Determine the [x, y] coordinate at the center of the cell enclosing the given text.  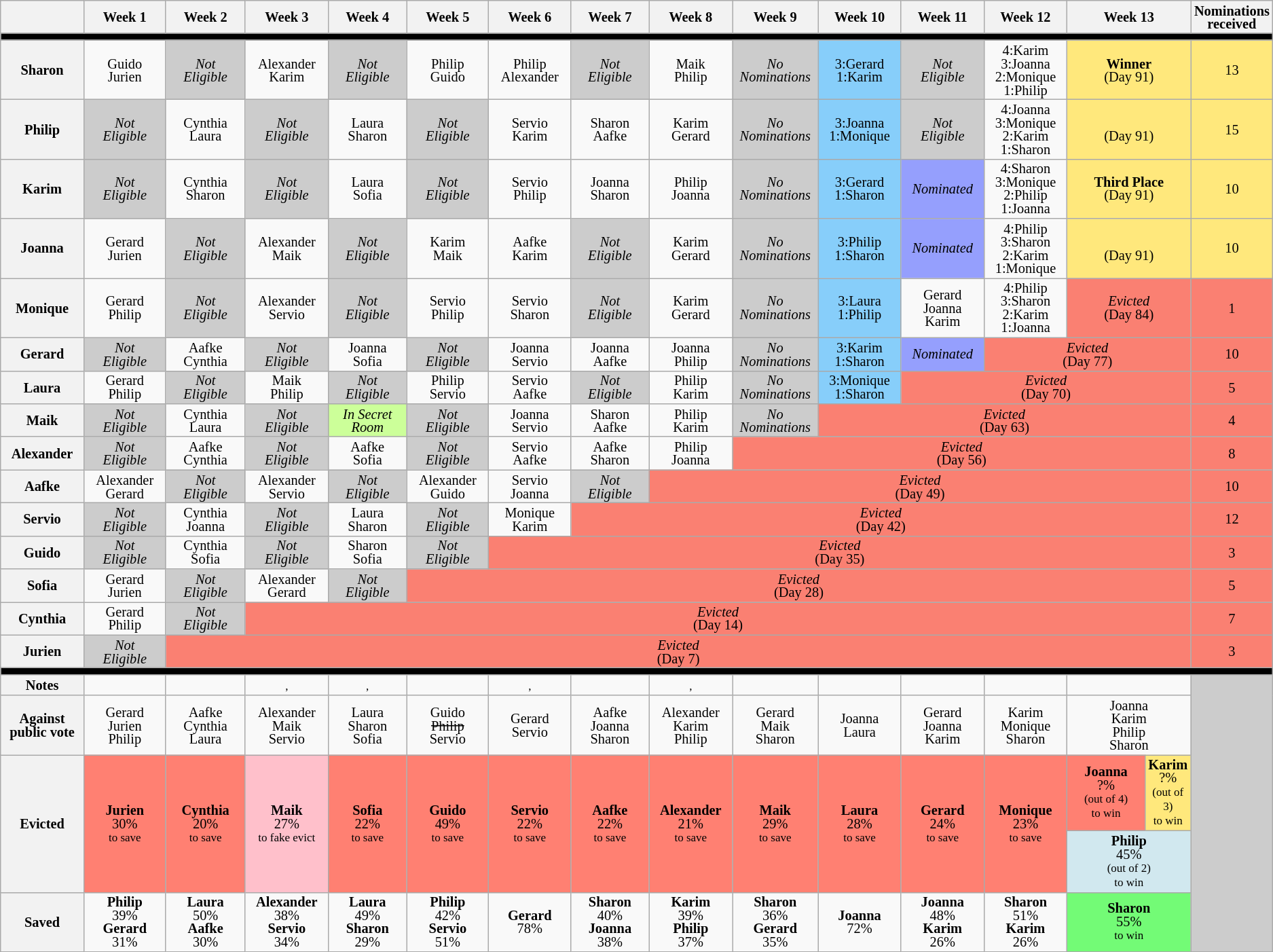
7 [1232, 618]
Evicted(Day 14) [718, 618]
Evicted(Day 35) [840, 553]
Joanna [42, 249]
Week 7 [610, 16]
4:Karim3:Joanna2:Monique1:Philip [1025, 70]
Sharon40%Joanna38% [610, 922]
Nominationsreceived [1232, 16]
In SecretRoom [368, 420]
GerardMaikSharon [775, 725]
1 [1232, 308]
Karim39%Philip37% [691, 922]
3:Joanna1:Monique [860, 129]
PhilipGuido [448, 70]
Evicted(Day 77) [1088, 354]
Cynthia [42, 618]
Maik29%to save [775, 823]
Philip42%Servio51% [448, 922]
Alexander [42, 454]
AlexanderGuido [448, 486]
AafkeSharon [610, 454]
4:Sharon3:Monique2:Philip1:Joanna [1025, 189]
CynthiaSofia [205, 553]
13 [1232, 70]
Cynthia20%to save [205, 823]
Philip [42, 129]
Week 8 [691, 16]
Third Place(Day 91) [1129, 189]
Laura28%to save [860, 823]
Week 6 [530, 16]
JoannaSofia [368, 354]
3:Karim1:Sharon [860, 354]
Aafke22%to save [610, 823]
15 [1232, 129]
3:Monique1:Sharon [860, 387]
Againstpublic vote [42, 725]
Servio [42, 519]
Sharon [42, 70]
Philip39%Gerard31% [125, 922]
JoannaKarimPhilipSharon [1129, 725]
JoannaSharon [610, 189]
LauraSharonSofia [368, 725]
PhilipServio [448, 387]
AafkeKarim [530, 249]
MoniqueKarim [530, 519]
AafkeCynthiaLaura [205, 725]
Week 9 [775, 16]
Philip45%(out of 2)to win [1129, 861]
SharonSofia [368, 553]
3:Gerard1:Sharon [860, 189]
CynthiaSharon [205, 189]
ServioKarim [530, 129]
Week 2 [205, 16]
JoannaAafke [610, 354]
GuidoJurien [125, 70]
Evicted(Day 28) [798, 585]
Evicted(Day 84) [1129, 308]
Week 5 [448, 16]
Sofia22%to save [368, 823]
Maik [42, 420]
AlexanderMaik [287, 249]
PhilipAlexander [530, 70]
Laura [42, 387]
GerardServio [530, 725]
Laura49%Sharon29% [368, 922]
AlexanderKarimPhilip [691, 725]
Evicted(Day 63) [1005, 420]
Joanna?%(out of 4)to win [1107, 792]
Week 4 [368, 16]
Gerard [42, 354]
Guido49%to save [448, 823]
Monique23%to save [1025, 823]
Week 11 [942, 16]
Monique [42, 308]
Jurien [42, 652]
Gerard78% [530, 922]
12 [1232, 519]
Evicted(Day 70) [1046, 387]
AlexanderMaikServio [287, 725]
JoannaPhilip [691, 354]
3:Laura1:Philip [860, 308]
Sharon55%to win [1129, 922]
KarimMaik [448, 249]
Sofia [42, 585]
3:Gerard1:Karim [860, 70]
Notes [42, 684]
Evicted(Day 7) [678, 652]
Servio22%to save [530, 823]
Evicted(Day 42) [881, 519]
Aafke [42, 486]
AlexanderKarim [287, 70]
LauraSofia [368, 189]
Evicted(Day 56) [961, 454]
Guido [42, 553]
3:Philip1:Sharon [860, 249]
KarimMoniqueSharon [1025, 725]
ServioJoanna [530, 486]
Maik27%to fake evict [287, 823]
Joanna72% [860, 922]
AafkeSofia [368, 454]
4:Philip3:Sharon2:Karim1:Monique [1025, 249]
Week 13 [1129, 16]
Jurien30%to save [125, 823]
CynthiaJoanna [205, 519]
Week 1 [125, 16]
GuidoPhilipServio [448, 725]
Week 12 [1025, 16]
4 [1232, 420]
Karim [42, 189]
Winner(Day 91) [1129, 70]
Sharon36%Gerard35% [775, 922]
GerardJurienPhilip [125, 725]
4:Joanna3:Monique2:Karim1:Sharon [1025, 129]
Laura50%Aafke30% [205, 922]
Sharon51%Karim26% [1025, 922]
ServioSharon [530, 308]
4:Philip3:Sharon2:Karim1:Joanna [1025, 308]
JoannaLaura [860, 725]
Karim?%(out of 3)to win [1168, 792]
AafkeJoannaSharon [610, 725]
Evicted(Day 49) [920, 486]
Gerard24%to save [942, 823]
Evicted [42, 823]
8 [1232, 454]
Saved [42, 922]
Alexander38%Servio34% [287, 922]
Joanna48%Karim26% [942, 922]
Alexander21%to save [691, 823]
Week 3 [287, 16]
Week 10 [860, 16]
